Locate the cell with the specified text and output its (x, y) center coordinate. 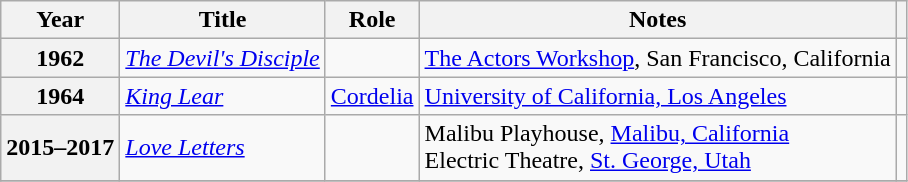
1962 (60, 58)
1964 (60, 96)
Year (60, 20)
The Actors Workshop, San Francisco, California (658, 58)
University of California, Los Angeles (658, 96)
Notes (658, 20)
Title (223, 20)
Love Letters (223, 148)
The Devil's Disciple (223, 58)
King Lear (223, 96)
Role (372, 20)
Malibu Playhouse, Malibu, California Electric Theatre, St. George, Utah (658, 148)
Cordelia (372, 96)
2015–2017 (60, 148)
